Return (x, y) of the center of cell containing provided text 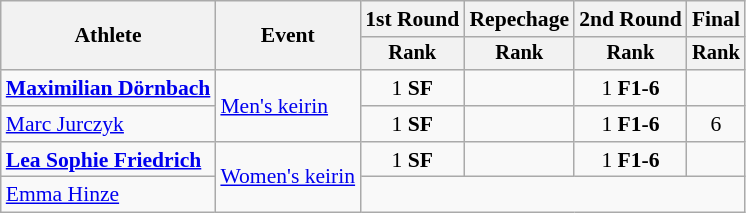
Maximilian Dörnbach (108, 88)
Women's keirin (288, 178)
1st Round (412, 19)
Marc Jurczyk (108, 124)
2nd Round (630, 19)
Final (716, 19)
6 (716, 124)
Emma Hinze (108, 195)
Lea Sophie Friedrich (108, 160)
Men's keirin (288, 106)
Repechage (519, 19)
Athlete (108, 36)
Event (288, 36)
